Extract the [x, y] coordinate from the center of the cell holding the provided text.  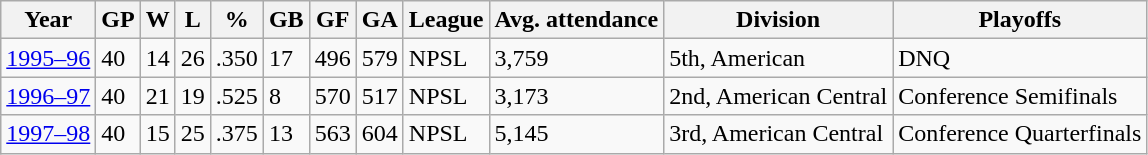
8 [286, 96]
563 [332, 134]
DNQ [1020, 58]
.375 [236, 134]
570 [332, 96]
5,145 [576, 134]
GA [380, 20]
.350 [236, 58]
15 [158, 134]
5th, American [778, 58]
2nd, American Central [778, 96]
21 [158, 96]
3rd, American Central [778, 134]
GB [286, 20]
496 [332, 58]
13 [286, 134]
1997–98 [48, 134]
Conference Semifinals [1020, 96]
579 [380, 58]
1995–96 [48, 58]
L [192, 20]
3,759 [576, 58]
% [236, 20]
.525 [236, 96]
25 [192, 134]
Division [778, 20]
League [446, 20]
517 [380, 96]
Playoffs [1020, 20]
Avg. attendance [576, 20]
W [158, 20]
19 [192, 96]
GF [332, 20]
Year [48, 20]
17 [286, 58]
GP [118, 20]
1996–97 [48, 96]
604 [380, 134]
26 [192, 58]
14 [158, 58]
Conference Quarterfinals [1020, 134]
3,173 [576, 96]
